From the cell containing the given text, extract its center point as [x, y] coordinate. 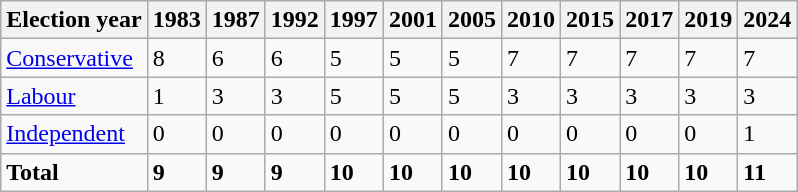
1992 [294, 20]
2005 [472, 20]
1983 [176, 20]
8 [176, 58]
2019 [708, 20]
2015 [590, 20]
2017 [650, 20]
Labour [74, 96]
11 [768, 172]
Independent [74, 134]
2024 [768, 20]
2010 [530, 20]
Total [74, 172]
Conservative [74, 58]
1987 [236, 20]
Election year [74, 20]
2001 [412, 20]
1997 [354, 20]
